Extract the [x, y] coordinate from the center of the cell holding the provided text.  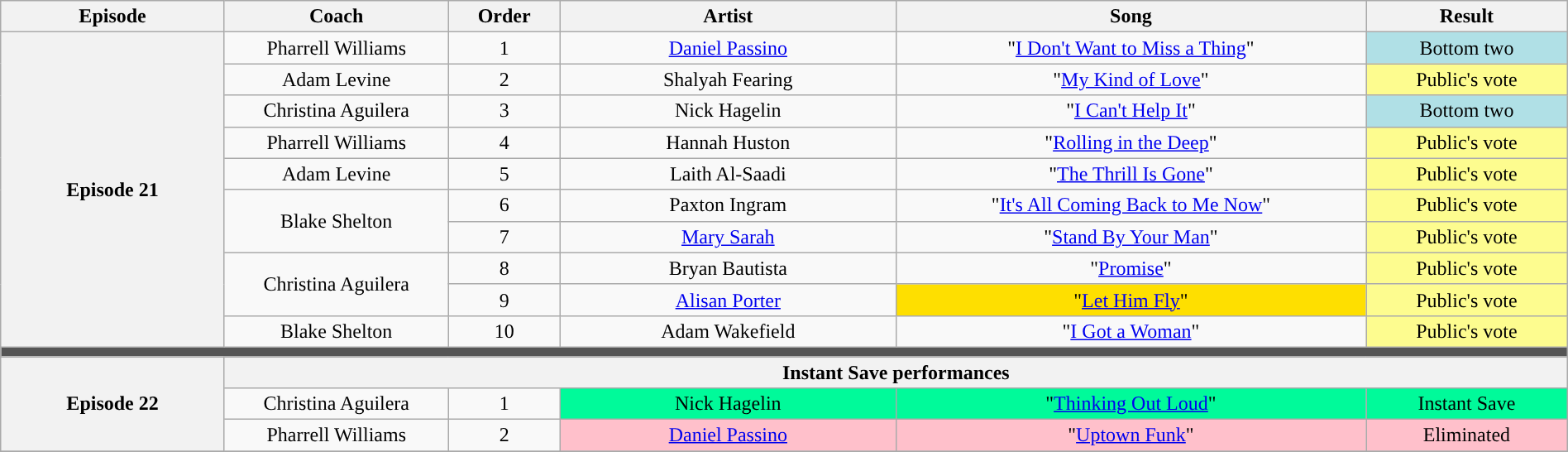
10 [504, 331]
Paxton Ingram [728, 205]
Mary Sarah [728, 237]
"Thinking Out Loud" [1131, 404]
"I Got a Woman" [1131, 331]
4 [504, 142]
Eliminated [1467, 435]
"I Don't Want to Miss a Thing" [1131, 48]
Adam Wakefield [728, 331]
Episode 21 [112, 190]
Bryan Bautista [728, 268]
"Uptown Funk" [1131, 435]
"Promise" [1131, 268]
"I Can't Help It" [1131, 111]
Alisan Porter [728, 300]
Shalyah Fearing [728, 79]
Episode 22 [112, 403]
Laith Al-Saadi [728, 174]
8 [504, 268]
Artist [728, 17]
"Rolling in the Deep" [1131, 142]
5 [504, 174]
Song [1131, 17]
Result [1467, 17]
6 [504, 205]
Instant Save [1467, 404]
Instant Save performances [896, 372]
9 [504, 300]
"Stand By Your Man" [1131, 237]
Hannah Huston [728, 142]
"The Thrill Is Gone" [1131, 174]
Order [504, 17]
Coach [336, 17]
"Let Him Fly" [1131, 300]
Episode [112, 17]
"My Kind of Love" [1131, 79]
"It's All Coming Back to Me Now" [1131, 205]
3 [504, 111]
7 [504, 237]
